For the text-containing cell, return its midpoint in [x, y] coordinate format. 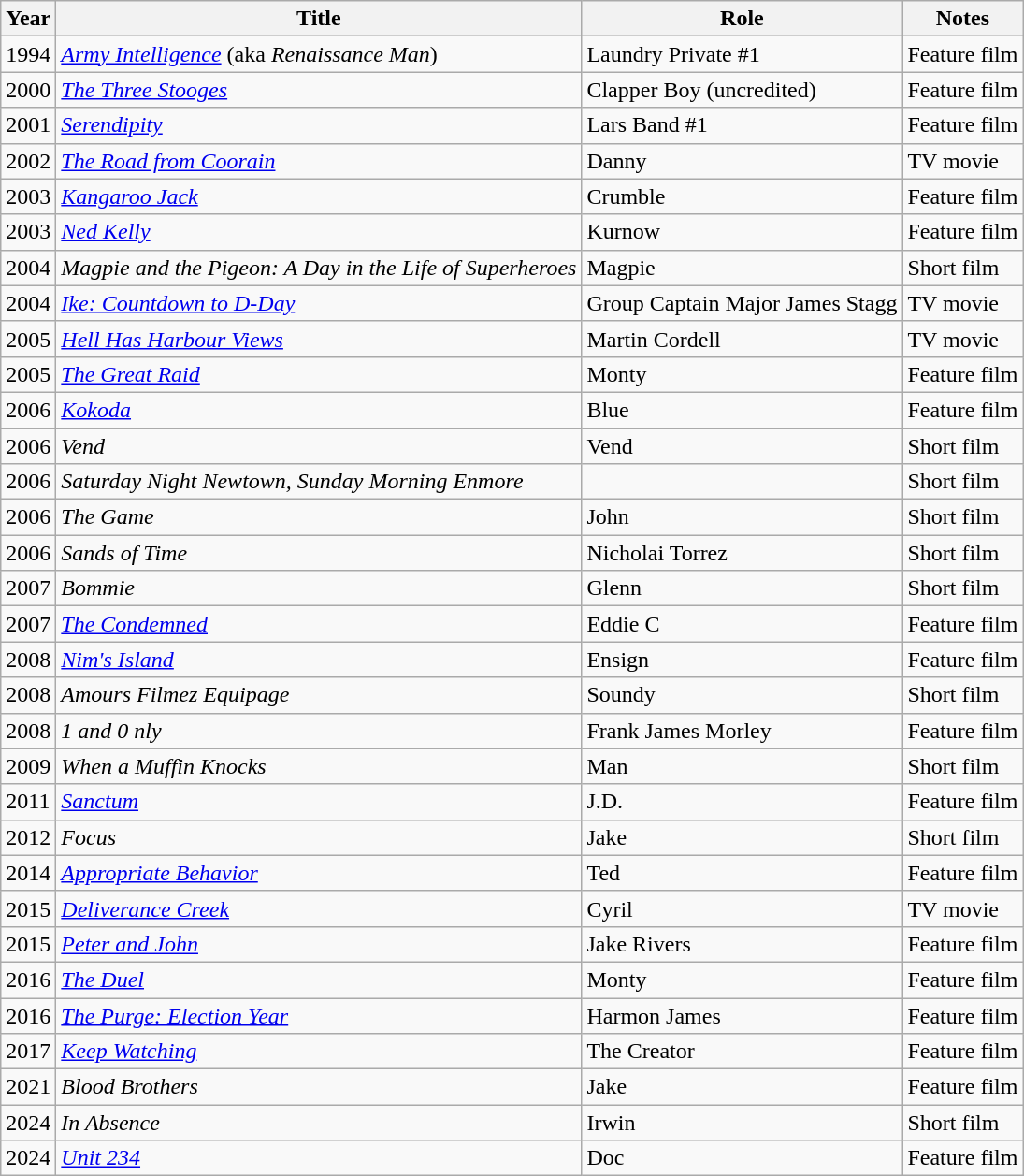
In Absence [319, 1123]
Amours Filmez Equipage [319, 695]
Man [743, 766]
When a Muffin Knocks [319, 766]
Keep Watching [319, 1052]
Focus [319, 837]
Sanctum [319, 802]
Deliverance Creek [319, 908]
Bommie [319, 588]
John [743, 517]
Soundy [743, 695]
Peter and John [319, 944]
The Road from Coorain [319, 161]
Laundry Private #1 [743, 54]
Unit 234 [319, 1158]
2014 [28, 873]
Nim's Island [319, 660]
Title [319, 19]
Jake Rivers [743, 944]
Role [743, 19]
2011 [28, 802]
Harmon James [743, 1015]
Blood Brothers [319, 1087]
Kokoda [319, 410]
Appropriate Behavior [319, 873]
Group Captain Major James Stagg [743, 303]
1994 [28, 54]
Nicholai Torrez [743, 553]
Kangaroo Jack [319, 196]
The Game [319, 517]
Eddie C [743, 624]
Ted [743, 873]
J.D. [743, 802]
2001 [28, 125]
The Great Raid [319, 374]
Doc [743, 1158]
Cyril [743, 908]
2021 [28, 1087]
Year [28, 19]
The Three Stooges [319, 90]
Blue [743, 410]
The Duel [319, 980]
The Creator [743, 1052]
2017 [28, 1052]
Clapper Boy (uncredited) [743, 90]
Ike: Countdown to D-Day [319, 303]
Sands of Time [319, 553]
Notes [963, 19]
Magpie [743, 268]
Irwin [743, 1123]
1 and 0 nly [319, 731]
Hell Has Harbour Views [319, 339]
Ned Kelly [319, 232]
2012 [28, 837]
Frank James Morley [743, 731]
Martin Cordell [743, 339]
Lars Band #1 [743, 125]
Glenn [743, 588]
2009 [28, 766]
Ensign [743, 660]
Crumble [743, 196]
Serendipity [319, 125]
Magpie and the Pigeon: A Day in the Life of Superheroes [319, 268]
2000 [28, 90]
Danny [743, 161]
The Purge: Election Year [319, 1015]
Saturday Night Newtown, Sunday Morning Enmore [319, 482]
Army Intelligence (aka Renaissance Man) [319, 54]
Kurnow [743, 232]
The Condemned [319, 624]
2002 [28, 161]
